Provide the [X, Y] coordinate of the cell's center where the given text is located.  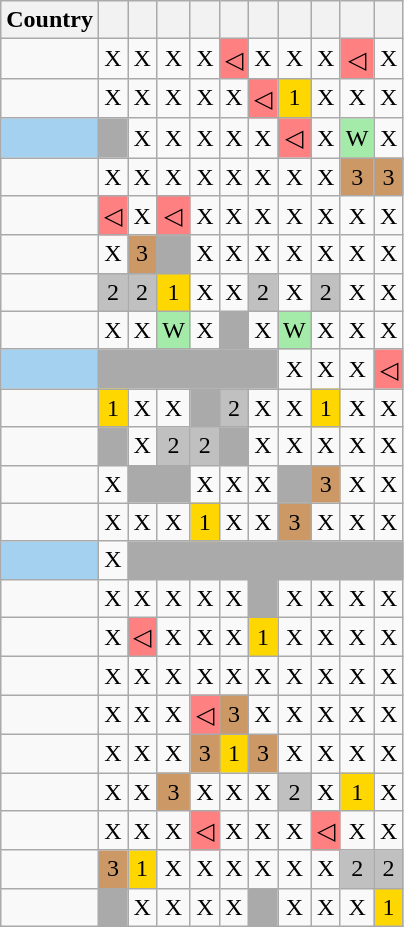
Country [50, 20]
